Search for the cell housing the specified text and yield its (X, Y) center coordinate. 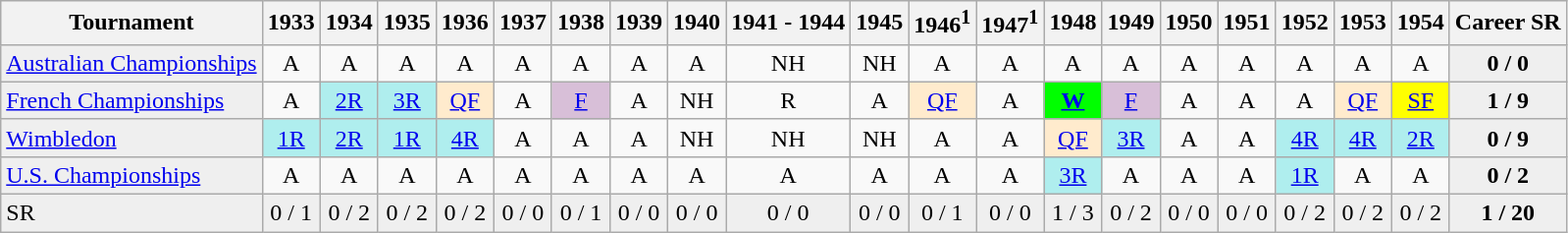
W (1073, 100)
1935 (406, 24)
1 / 9 (1507, 100)
1952 (1305, 24)
1950 (1189, 24)
R (789, 100)
1949 (1130, 24)
1945 (879, 24)
1938 (581, 24)
0 / 9 (1507, 138)
Australian Championships (131, 63)
Wimbledon (131, 138)
1951 (1246, 24)
SF (1421, 100)
1 / 20 (1507, 213)
U.S. Championships (131, 175)
1 / 3 (1073, 213)
Tournament (131, 24)
1936 (465, 24)
19461 (942, 24)
1933 (290, 24)
1941 - 1944 (789, 24)
1954 (1421, 24)
1948 (1073, 24)
1939 (640, 24)
Career SR (1507, 24)
1940 (697, 24)
1937 (522, 24)
1953 (1362, 24)
SR (131, 213)
French Championships (131, 100)
19471 (1011, 24)
1934 (349, 24)
